Pinpoint the cell where the given text exists, returning its (x, y) midpoint coordinate. 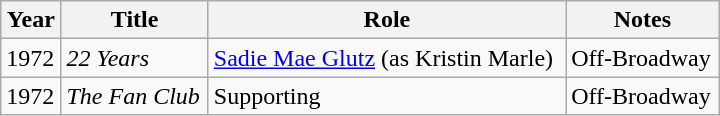
22 Years (134, 58)
Title (134, 20)
The Fan Club (134, 96)
Sadie Mae Glutz (as Kristin Marle) (386, 58)
Notes (643, 20)
Year (31, 20)
Role (386, 20)
Supporting (386, 96)
